Identify which cell holds the provided text, then report its (X, Y) central coordinate. 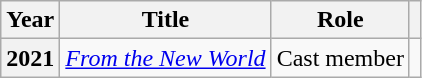
From the New World (166, 58)
Cast member (340, 58)
Role (340, 20)
Year (30, 20)
Title (166, 20)
2021 (30, 58)
